Output the (X, Y) coordinate of the center of the cell containing the given text.  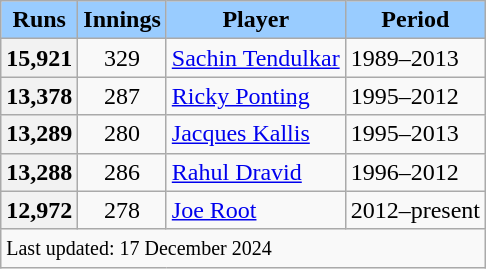
2012–present (415, 210)
Period (415, 20)
287 (122, 96)
Joe Root (256, 210)
Ricky Ponting (256, 96)
Last updated: 17 December 2024 (244, 248)
1995–2012 (415, 96)
Player (256, 20)
Rahul Dravid (256, 172)
Jacques Kallis (256, 134)
13,288 (40, 172)
Sachin Tendulkar (256, 58)
Runs (40, 20)
1995–2013 (415, 134)
13,289 (40, 134)
1996–2012 (415, 172)
280 (122, 134)
15,921 (40, 58)
13,378 (40, 96)
Innings (122, 20)
12,972 (40, 210)
1989–2013 (415, 58)
278 (122, 210)
286 (122, 172)
329 (122, 58)
